Detect which cell encompasses the target text, then output its [X, Y] center coordinate. 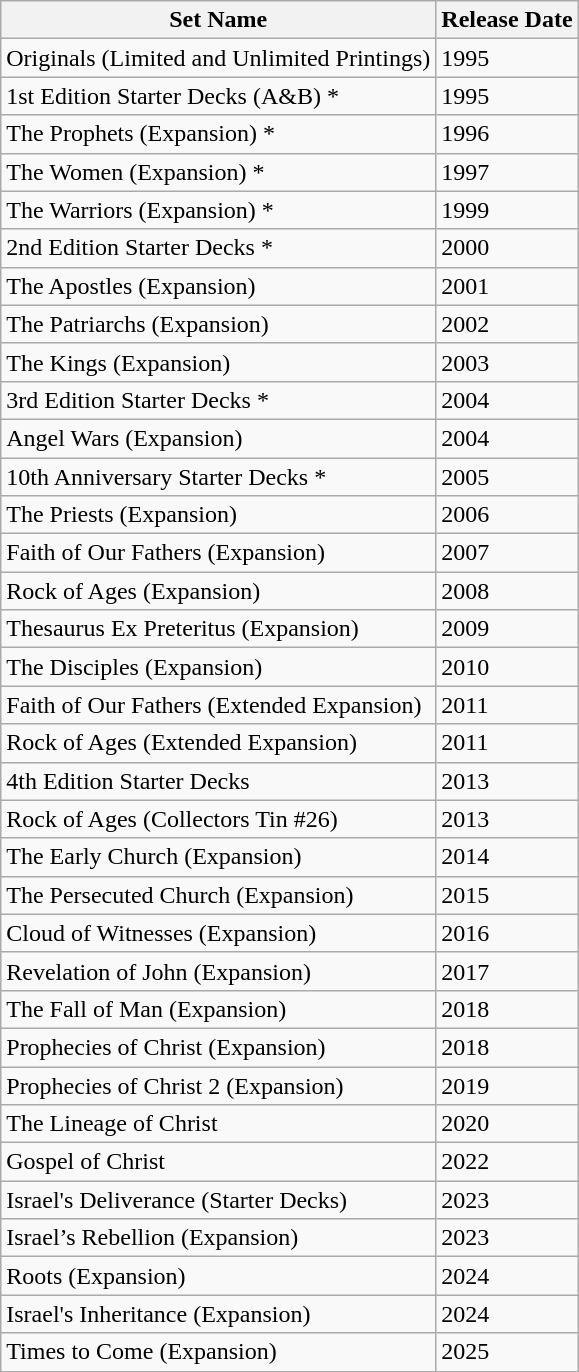
2000 [507, 248]
2003 [507, 362]
1996 [507, 134]
Rock of Ages (Extended Expansion) [218, 743]
2001 [507, 286]
Prophecies of Christ (Expansion) [218, 1047]
Rock of Ages (Collectors Tin #26) [218, 819]
Angel Wars (Expansion) [218, 438]
3rd Edition Starter Decks * [218, 400]
The Warriors (Expansion) * [218, 210]
2006 [507, 515]
Revelation of John (Expansion) [218, 971]
2nd Edition Starter Decks * [218, 248]
The Early Church (Expansion) [218, 857]
Faith of Our Fathers (Extended Expansion) [218, 705]
1st Edition Starter Decks (A&B) * [218, 96]
1997 [507, 172]
Thesaurus Ex Preteritus (Expansion) [218, 629]
2008 [507, 591]
Roots (Expansion) [218, 1276]
2016 [507, 933]
The Patriarchs (Expansion) [218, 324]
Originals (Limited and Unlimited Printings) [218, 58]
Times to Come (Expansion) [218, 1352]
2019 [507, 1085]
Release Date [507, 20]
2017 [507, 971]
Rock of Ages (Expansion) [218, 591]
The Apostles (Expansion) [218, 286]
Set Name [218, 20]
The Fall of Man (Expansion) [218, 1009]
2015 [507, 895]
2020 [507, 1124]
2009 [507, 629]
2014 [507, 857]
2005 [507, 477]
2010 [507, 667]
Gospel of Christ [218, 1162]
Faith of Our Fathers (Expansion) [218, 553]
10th Anniversary Starter Decks * [218, 477]
Prophecies of Christ 2 (Expansion) [218, 1085]
2002 [507, 324]
4th Edition Starter Decks [218, 781]
1999 [507, 210]
The Lineage of Christ [218, 1124]
The Disciples (Expansion) [218, 667]
The Priests (Expansion) [218, 515]
Israel's Inheritance (Expansion) [218, 1314]
2007 [507, 553]
The Prophets (Expansion) * [218, 134]
The Women (Expansion) * [218, 172]
The Persecuted Church (Expansion) [218, 895]
Israel’s Rebellion (Expansion) [218, 1238]
Israel's Deliverance (Starter Decks) [218, 1200]
The Kings (Expansion) [218, 362]
2022 [507, 1162]
2025 [507, 1352]
Cloud of Witnesses (Expansion) [218, 933]
